Output the (X, Y) coordinate of the center of the cell containing the given text.  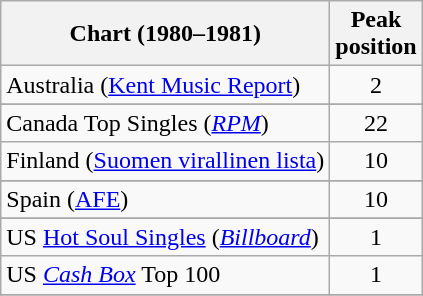
22 (376, 123)
Canada Top Singles (RPM) (166, 123)
Finland (Suomen virallinen lista) (166, 161)
2 (376, 85)
Spain (AFE) (166, 199)
Australia (Kent Music Report) (166, 85)
US Cash Box Top 100 (166, 275)
US Hot Soul Singles (Billboard) (166, 237)
Chart (1980–1981) (166, 34)
Peakposition (376, 34)
